Determine the [x, y] coordinate at the center of the cell enclosing the given text.  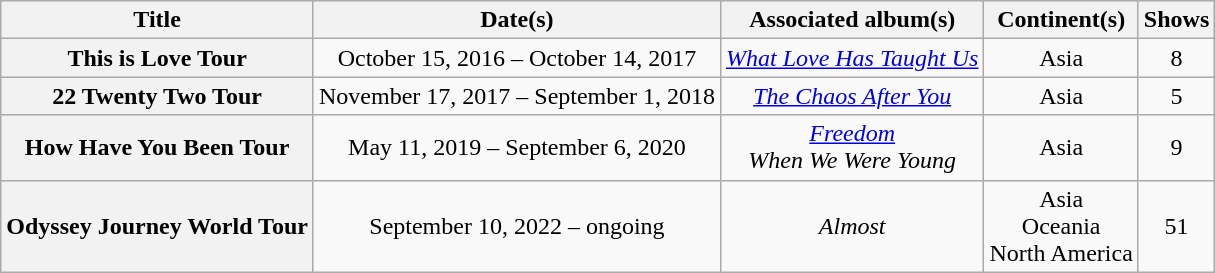
Associated album(s) [852, 20]
51 [1176, 226]
Odyssey Journey World Tour [158, 226]
How Have You Been Tour [158, 148]
Title [158, 20]
September 10, 2022 – ongoing [516, 226]
AsiaOceaniaNorth America [1061, 226]
October 15, 2016 – October 14, 2017 [516, 58]
Continent(s) [1061, 20]
FreedomWhen We Were Young [852, 148]
9 [1176, 148]
22 Twenty Two Tour [158, 96]
What Love Has Taught Us [852, 58]
November 17, 2017 – September 1, 2018 [516, 96]
Shows [1176, 20]
8 [1176, 58]
This is Love Tour [158, 58]
May 11, 2019 – September 6, 2020 [516, 148]
The Chaos After You [852, 96]
5 [1176, 96]
Almost [852, 226]
Date(s) [516, 20]
